Capture the cell that displays the provided text and extract its (X, Y) central coordinate. 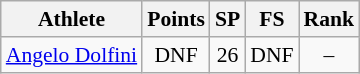
SP (228, 19)
26 (228, 55)
Angelo Dolfini (72, 55)
FS (272, 19)
Athlete (72, 19)
Rank (330, 19)
Points (176, 19)
– (330, 55)
